For the text-containing cell, return its midpoint in [X, Y] coordinate format. 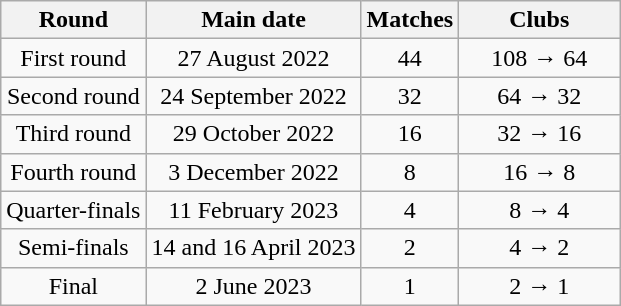
2 → 1 [540, 286]
11 February 2023 [254, 210]
1 [410, 286]
44 [410, 58]
3 December 2022 [254, 172]
14 and 16 April 2023 [254, 248]
24 September 2022 [254, 96]
4 [410, 210]
2 June 2023 [254, 286]
First round [74, 58]
4 → 2 [540, 248]
16 [410, 134]
64 → 32 [540, 96]
Third round [74, 134]
Clubs [540, 20]
Semi-finals [74, 248]
16 → 8 [540, 172]
8 [410, 172]
Round [74, 20]
2 [410, 248]
32 [410, 96]
27 August 2022 [254, 58]
29 October 2022 [254, 134]
8 → 4 [540, 210]
Main date [254, 20]
Second round [74, 96]
Quarter-finals [74, 210]
Final [74, 286]
108 → 64 [540, 58]
Matches [410, 20]
32 → 16 [540, 134]
Fourth round [74, 172]
